Pinpoint the cell where the given text exists, returning its [x, y] midpoint coordinate. 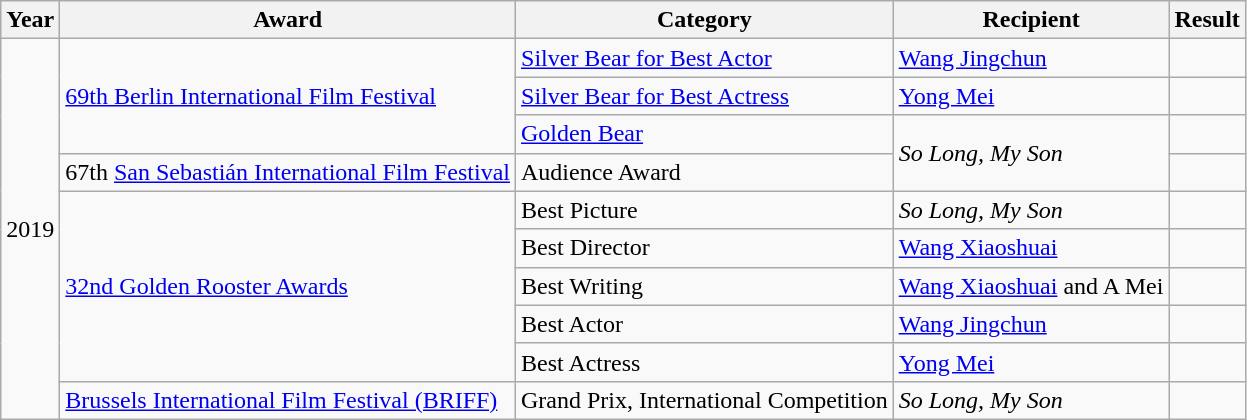
Brussels International Film Festival (BRIFF) [288, 400]
Silver Bear for Best Actor [705, 58]
Best Picture [705, 210]
Wang Xiaoshuai [1031, 248]
2019 [30, 230]
Category [705, 20]
Result [1207, 20]
Golden Bear [705, 134]
Audience Award [705, 172]
Wang Xiaoshuai and A Mei [1031, 286]
Year [30, 20]
Best Actor [705, 324]
Best Actress [705, 362]
Silver Bear for Best Actress [705, 96]
Grand Prix, International Competition [705, 400]
Best Writing [705, 286]
Recipient [1031, 20]
32nd Golden Rooster Awards [288, 286]
Best Director [705, 248]
67th San Sebastián International Film Festival [288, 172]
69th Berlin International Film Festival [288, 96]
Award [288, 20]
